Identify which cell holds the provided text, then report its [x, y] central coordinate. 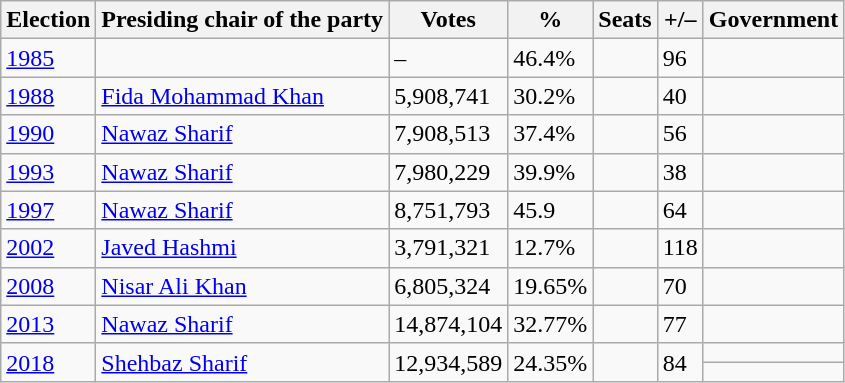
2002 [48, 248]
19.65% [550, 286]
5,908,741 [448, 96]
37.4% [550, 134]
2018 [48, 362]
– [448, 58]
1993 [48, 172]
46.4% [550, 58]
38 [680, 172]
118 [680, 248]
96 [680, 58]
3,791,321 [448, 248]
32.77% [550, 324]
12,934,589 [448, 362]
84 [680, 362]
1990 [48, 134]
6,805,324 [448, 286]
45.9 [550, 210]
70 [680, 286]
Seats [625, 20]
39.9% [550, 172]
1985 [48, 58]
Fida Mohammad Khan [242, 96]
2013 [48, 324]
14,874,104 [448, 324]
Presiding chair of the party [242, 20]
Election [48, 20]
24.35% [550, 362]
Votes [448, 20]
% [550, 20]
64 [680, 210]
77 [680, 324]
Nisar Ali Khan [242, 286]
40 [680, 96]
7,908,513 [448, 134]
7,980,229 [448, 172]
Javed Hashmi [242, 248]
Government [773, 20]
56 [680, 134]
8,751,793 [448, 210]
+/– [680, 20]
30.2% [550, 96]
1988 [48, 96]
Shehbaz Sharif [242, 362]
2008 [48, 286]
1997 [48, 210]
12.7% [550, 248]
